Locate the cell with the specified text and output its [x, y] center coordinate. 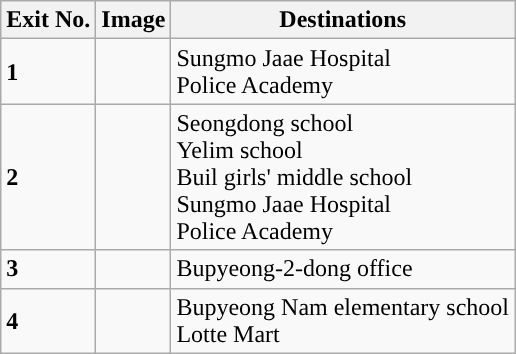
Seongdong schoolYelim schoolBuil girls' middle schoolSungmo Jaae HospitalPolice Academy [343, 177]
Exit No. [48, 20]
Image [134, 20]
Sungmo Jaae HospitalPolice Academy [343, 72]
1 [48, 72]
Bupyeong-2-dong office [343, 269]
Bupyeong Nam elementary schoolLotte Mart [343, 320]
3 [48, 269]
Destinations [343, 20]
4 [48, 320]
2 [48, 177]
